Return (x, y) of the center of cell containing provided text 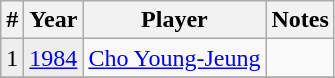
Notes (300, 20)
1984 (54, 58)
Cho Young-Jeung (174, 58)
Year (54, 20)
1 (12, 58)
# (12, 20)
Player (174, 20)
